Detect which cell encompasses the target text, then output its (X, Y) center coordinate. 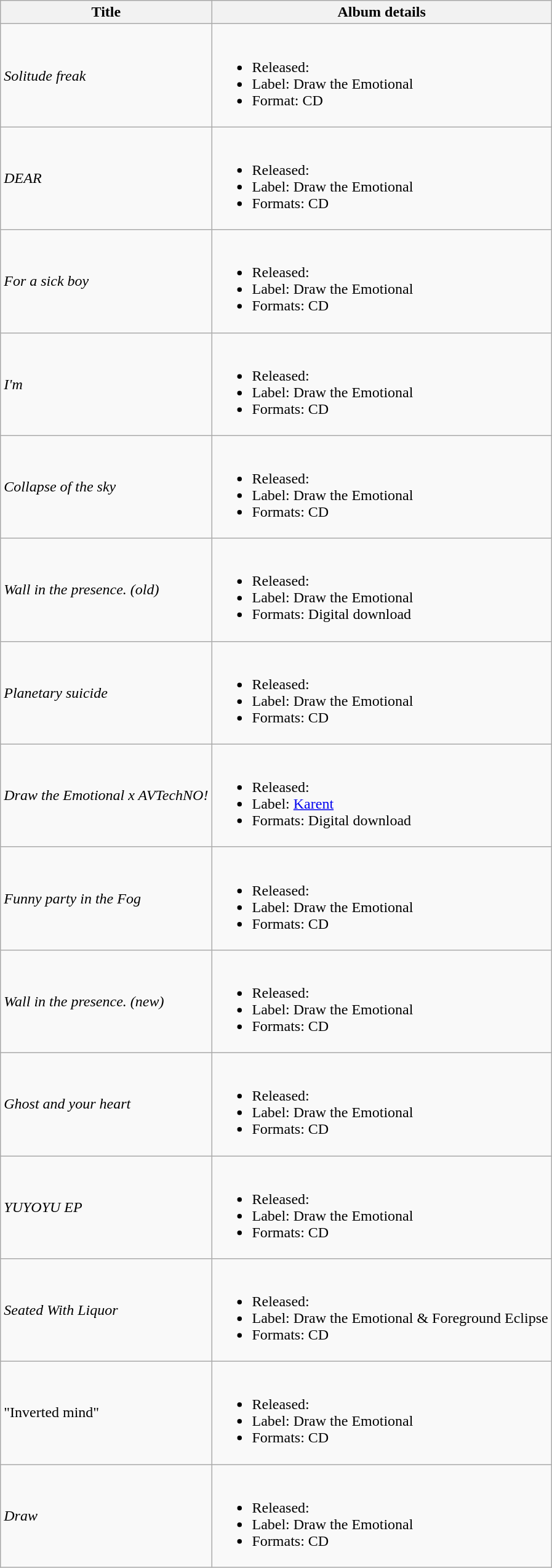
DEAR (106, 179)
Seated With Liquor (106, 1311)
Funny party in the Fog (106, 898)
"Inverted mind" (106, 1413)
Draw (106, 1516)
Released: Label: Draw the Emotional & Foreground EclipseFormats: CD (382, 1311)
Solitude freak (106, 75)
Collapse of the sky (106, 487)
Ghost and your heart (106, 1104)
Planetary suicide (106, 692)
Wall in the presence. (new) (106, 1001)
For a sick boy (106, 281)
Released: Label: Draw the EmotionalFormat: CD (382, 75)
Released: Label: KarentFormats: Digital download (382, 796)
Wall in the presence. (old) (106, 590)
Title (106, 12)
YUYOYU EP (106, 1207)
Album details (382, 12)
I'm (106, 384)
Draw the Emotional x AVTechNO! (106, 796)
Released: Label: Draw the EmotionalFormats: Digital download (382, 590)
